For the text-containing cell, return its midpoint in [x, y] coordinate format. 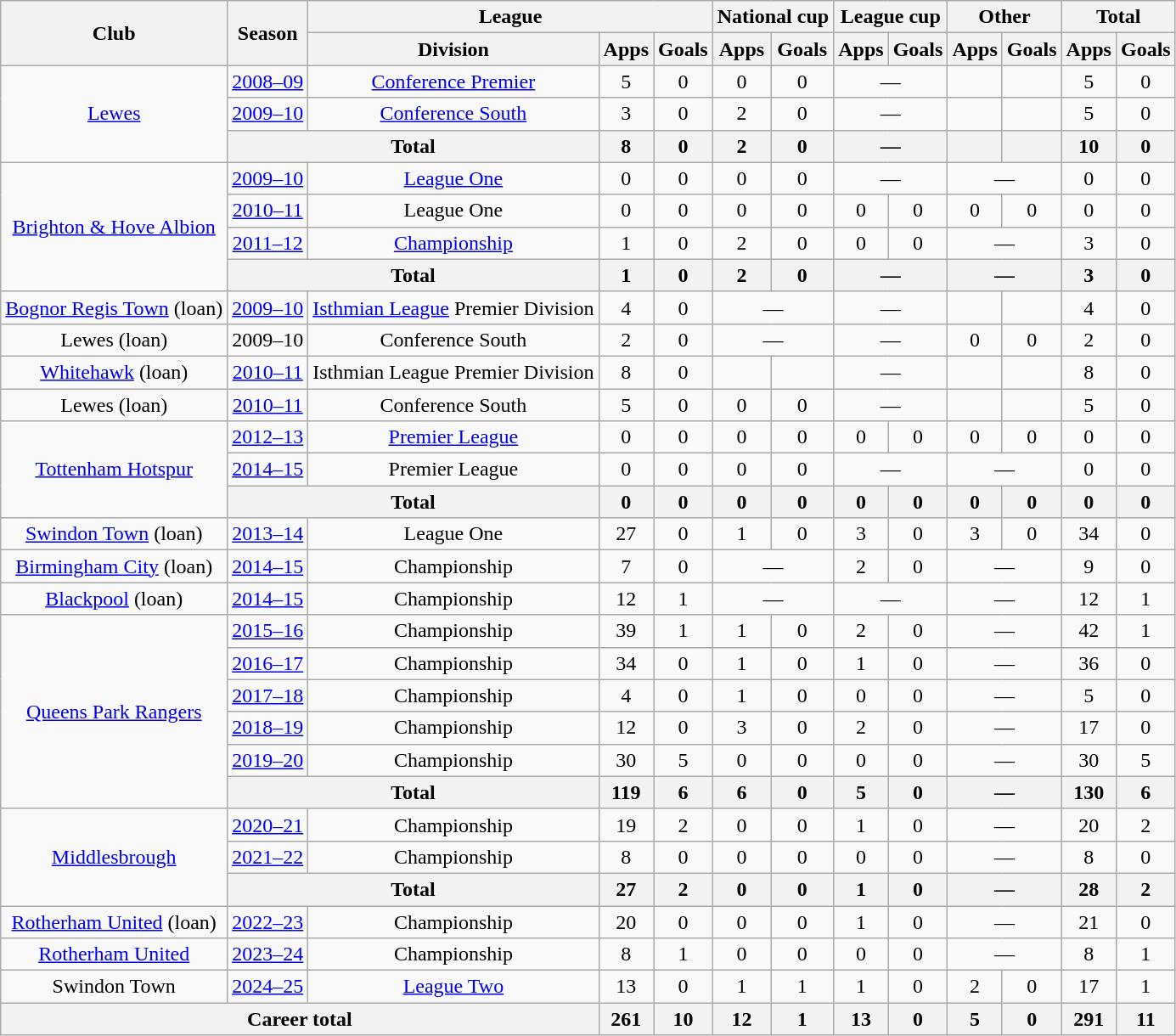
Division [453, 49]
28 [1089, 889]
League cup [891, 17]
Club [114, 33]
Other [1004, 17]
2017–18 [268, 695]
2012–13 [268, 437]
League [511, 17]
2011–12 [268, 243]
11 [1145, 1019]
Rotherham United (loan) [114, 921]
39 [626, 631]
261 [626, 1019]
21 [1089, 921]
Whitehawk (loan) [114, 372]
2022–23 [268, 921]
2013–14 [268, 534]
League Two [453, 987]
19 [626, 825]
Season [268, 33]
Swindon Town (loan) [114, 534]
9 [1089, 566]
2024–25 [268, 987]
42 [1089, 631]
2023–24 [268, 954]
2021–22 [268, 857]
Birmingham City (loan) [114, 566]
Blackpool (loan) [114, 599]
Conference Premier [453, 82]
Career total [300, 1019]
Middlesbrough [114, 857]
Tottenham Hotspur [114, 470]
Queens Park Rangers [114, 712]
2019–20 [268, 760]
Rotherham United [114, 954]
2008–09 [268, 82]
2015–16 [268, 631]
Swindon Town [114, 987]
2020–21 [268, 825]
Brighton & Hove Albion [114, 227]
7 [626, 566]
Lewes [114, 114]
119 [626, 792]
36 [1089, 663]
Bognor Regis Town (loan) [114, 307]
291 [1089, 1019]
National cup [773, 17]
2018–19 [268, 728]
130 [1089, 792]
2016–17 [268, 663]
